Identify which cell holds the provided text, then report its [X, Y] central coordinate. 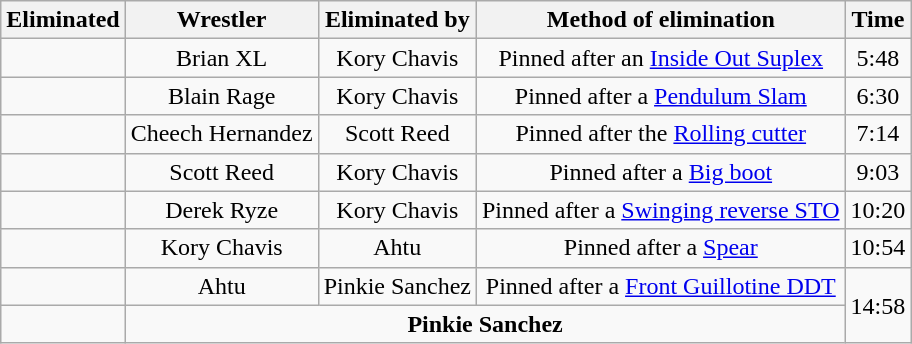
9:03 [878, 172]
Pinned after a Big boot [660, 172]
Method of elimination [660, 20]
Pinned after a Swinging reverse STO [660, 210]
Cheech Hernandez [222, 134]
5:48 [878, 58]
14:58 [878, 305]
Eliminated [63, 20]
Pinned after the Rolling cutter [660, 134]
6:30 [878, 96]
Eliminated by [397, 20]
10:54 [878, 248]
Wrestler [222, 20]
7:14 [878, 134]
Pinned after an Inside Out Suplex [660, 58]
Pinned after a Spear [660, 248]
10:20 [878, 210]
Time [878, 20]
Pinned after a Pendulum Slam [660, 96]
Brian XL [222, 58]
Blain Rage [222, 96]
Pinned after a Front Guillotine DDT [660, 286]
Derek Ryze [222, 210]
